Find where the given text appears and provide that cell's center as (X, Y) coordinate. 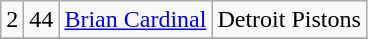
Brian Cardinal (136, 20)
Detroit Pistons (289, 20)
2 (12, 20)
44 (42, 20)
